Output the (x, y) coordinate of the center of the cell containing the given text.  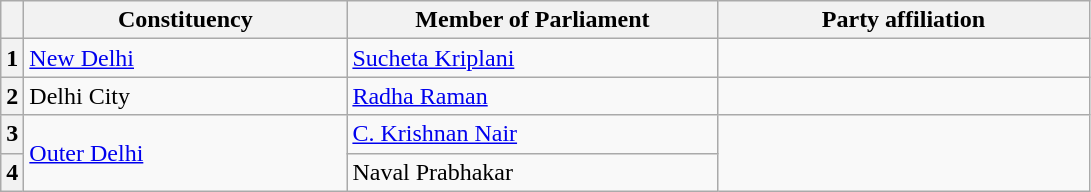
Naval Prabhakar (532, 172)
1 (12, 58)
2 (12, 96)
Sucheta Kriplani (532, 58)
4 (12, 172)
Constituency (186, 20)
C. Krishnan Nair (532, 134)
3 (12, 134)
New Delhi (186, 58)
Radha Raman (532, 96)
Delhi City (186, 96)
Outer Delhi (186, 153)
Party affiliation (904, 20)
Member of Parliament (532, 20)
